Pinpoint the cell where the given text exists, returning its (x, y) midpoint coordinate. 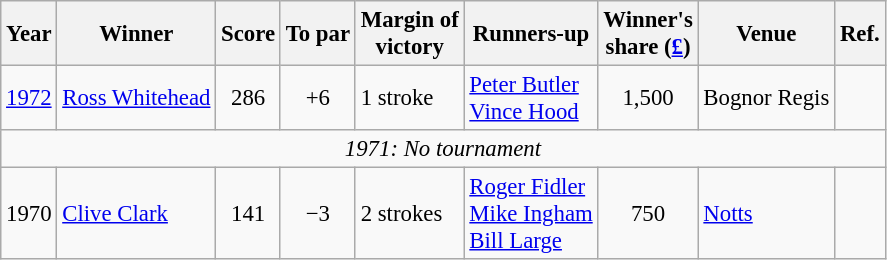
−3 (318, 214)
Winner'sshare (£) (648, 34)
Year (29, 34)
Bognor Regis (766, 98)
Clive Clark (136, 214)
+6 (318, 98)
1970 (29, 214)
1,500 (648, 98)
To par (318, 34)
Margin ofvictory (410, 34)
Runners-up (531, 34)
Notts (766, 214)
1 stroke (410, 98)
750 (648, 214)
Ref. (860, 34)
Ross Whitehead (136, 98)
286 (248, 98)
141 (248, 214)
Winner (136, 34)
1971: No tournament (443, 149)
Peter Butler Vince Hood (531, 98)
Venue (766, 34)
Roger Fidler Mike Ingham Bill Large (531, 214)
Score (248, 34)
1972 (29, 98)
2 strokes (410, 214)
